Search for the cell housing the specified text and yield its [X, Y] center coordinate. 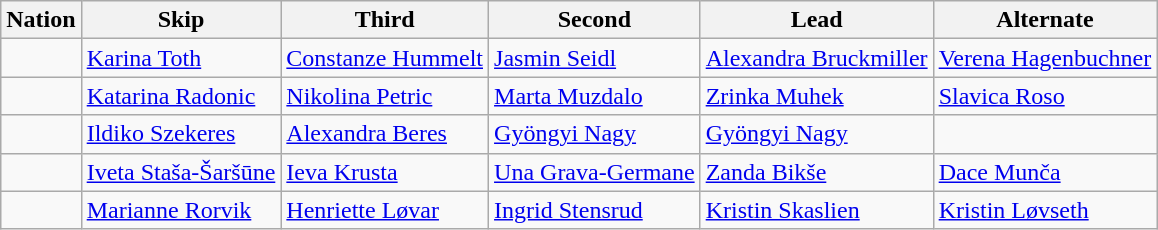
Katarina Radonic [181, 96]
Third [385, 20]
Skip [181, 20]
Verena Hagenbuchner [1045, 58]
Marta Muzdalo [595, 96]
Ingrid Stensrud [595, 210]
Marianne Rorvik [181, 210]
Second [595, 20]
Zanda Bikše [816, 172]
Ildiko Szekeres [181, 134]
Alexandra Beres [385, 134]
Alexandra Bruckmiller [816, 58]
Jasmin Seidl [595, 58]
Karina Toth [181, 58]
Lead [816, 20]
Una Grava-Germane [595, 172]
Nation [41, 20]
Zrinka Muhek [816, 96]
Slavica Roso [1045, 96]
Ieva Krusta [385, 172]
Alternate [1045, 20]
Kristin Løvseth [1045, 210]
Iveta Staša-Šaršūne [181, 172]
Constanze Hummelt [385, 58]
Henriette Løvar [385, 210]
Nikolina Petric [385, 96]
Dace Munča [1045, 172]
Kristin Skaslien [816, 210]
